Output the (x, y) coordinate of the center of the cell containing the given text.  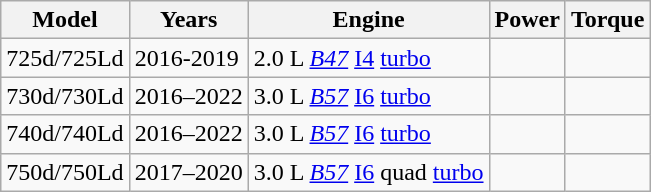
2.0 L B47 I4 turbo (368, 58)
Torque (607, 20)
725d/725Ld (65, 58)
3.0 L B57 I6 quad turbo (368, 172)
Engine (368, 20)
2017–2020 (188, 172)
750d/750Ld (65, 172)
Years (188, 20)
Model (65, 20)
740d/740Ld (65, 134)
Power (527, 20)
730d/730Ld (65, 96)
2016-2019 (188, 58)
